Provide the (X, Y) coordinate of the cell's center where the given text is located.  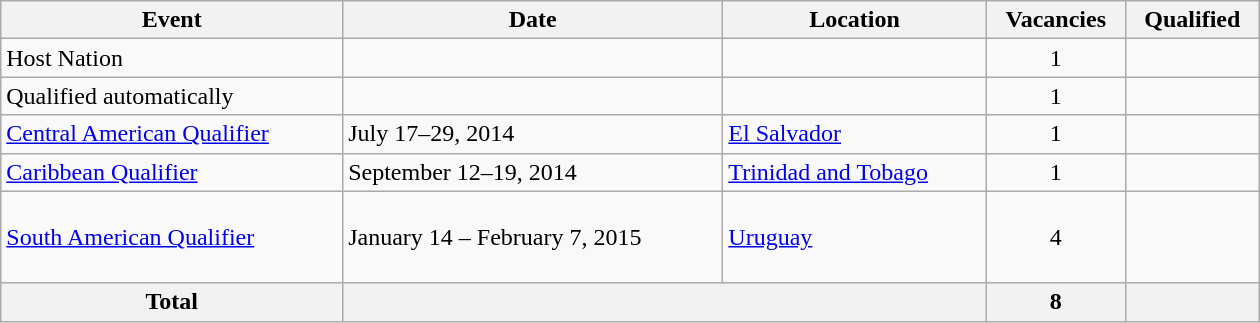
South American Qualifier (172, 237)
Location (854, 20)
Caribbean Qualifier (172, 172)
El Salvador (854, 134)
Central American Qualifier (172, 134)
July 17–29, 2014 (533, 134)
4 (1056, 237)
Qualified (1192, 20)
Host Nation (172, 58)
Vacancies (1056, 20)
Qualified automatically (172, 96)
Event (172, 20)
8 (1056, 302)
Uruguay (854, 237)
Date (533, 20)
January 14 – February 7, 2015 (533, 237)
Trinidad and Tobago (854, 172)
September 12–19, 2014 (533, 172)
Total (172, 302)
